For the text-containing cell, return its midpoint in [X, Y] coordinate format. 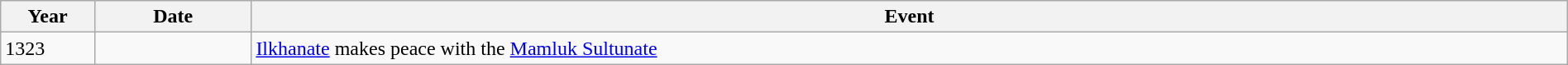
Event [910, 17]
1323 [48, 48]
Date [172, 17]
Year [48, 17]
Ilkhanate makes peace with the Mamluk Sultunate [910, 48]
